For the text-containing cell, return its midpoint in [x, y] coordinate format. 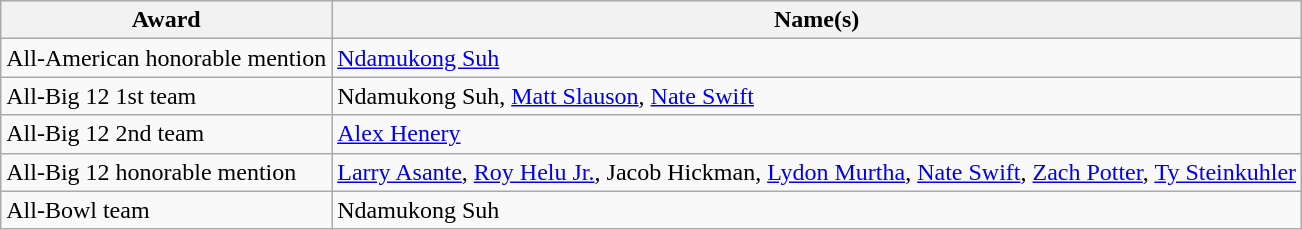
All-Big 12 2nd team [166, 134]
Larry Asante, Roy Helu Jr., Jacob Hickman, Lydon Murtha, Nate Swift, Zach Potter, Ty Steinkuhler [817, 172]
Award [166, 20]
All-American honorable mention [166, 58]
Alex Henery [817, 134]
All-Bowl team [166, 210]
All-Big 12 1st team [166, 96]
All-Big 12 honorable mention [166, 172]
Ndamukong Suh, Matt Slauson, Nate Swift [817, 96]
Name(s) [817, 20]
